Return the [x, y] coordinate for the center point of the cell that contains the specified text.  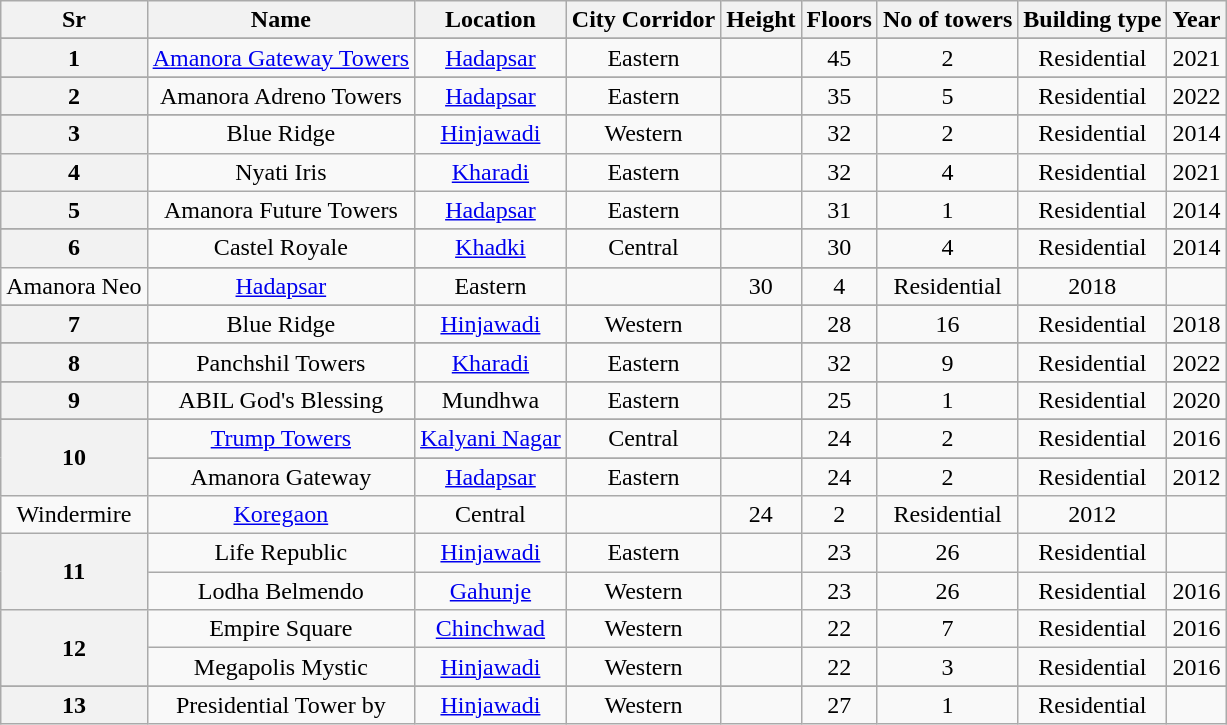
13 [74, 705]
Year [1196, 20]
Mundhwa [491, 400]
Trump Towers [281, 438]
Castel Royale [281, 248]
No of towers [947, 20]
28 [839, 324]
Life Republic [281, 553]
Windermire [74, 515]
31 [839, 210]
25 [839, 400]
16 [947, 324]
Amanora Adreno Towers [281, 96]
6 [74, 248]
Megapolis Mystic [281, 667]
Amanora Future Towers [281, 210]
Kalyani Nagar [491, 438]
Nyati Iris [281, 172]
City Corridor [643, 20]
Gahunje [491, 591]
Amanora Gateway Towers [281, 58]
45 [839, 58]
27 [839, 705]
Floors [839, 20]
2020 [1196, 400]
Location [491, 20]
10 [74, 457]
35 [839, 96]
8 [74, 362]
Name [281, 20]
Building type [1092, 20]
Panchshil Towers [281, 362]
Amanora Neo [74, 286]
Presidential Tower by [281, 705]
Empire Square [281, 629]
12 [74, 648]
ABIL God's Blessing [281, 400]
Koregaon [281, 515]
Amanora Gateway [281, 477]
Chinchwad [491, 629]
Khadki [491, 248]
Sr [74, 20]
Height [761, 20]
11 [74, 572]
Lodha Belmendo [281, 591]
